Provide the [X, Y] coordinate of the cell's center where the given text is located.  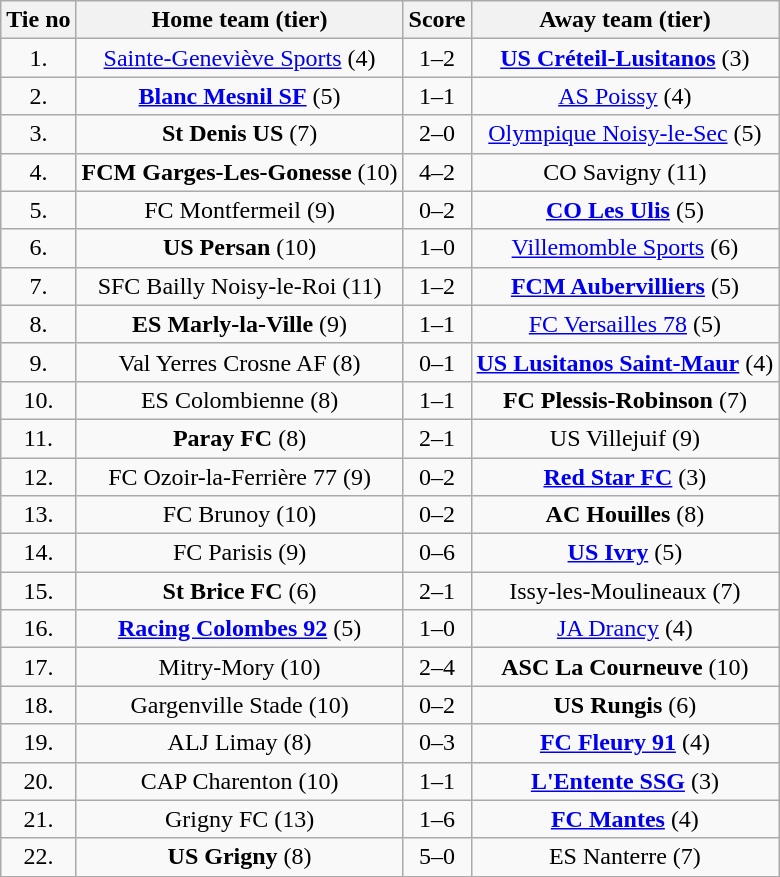
4. [38, 172]
9. [38, 362]
Villemomble Sports (6) [625, 248]
ALJ Limay (8) [240, 743]
Gargenville Stade (10) [240, 705]
US Grigny (8) [240, 857]
Home team (tier) [240, 20]
ASC La Courneuve (10) [625, 667]
L'Entente SSG (3) [625, 781]
Olympique Noisy-le-Sec (5) [625, 134]
20. [38, 781]
16. [38, 629]
15. [38, 591]
Blanc Mesnil SF (5) [240, 96]
0–1 [437, 362]
CO Les Ulis (5) [625, 210]
0–6 [437, 553]
FC Plessis-Robinson (7) [625, 400]
3. [38, 134]
ES Nanterre (7) [625, 857]
US Persan (10) [240, 248]
AC Houilles (8) [625, 515]
5. [38, 210]
Val Yerres Crosne AF (8) [240, 362]
US Ivry (5) [625, 553]
Away team (tier) [625, 20]
2. [38, 96]
FC Parisis (9) [240, 553]
Paray FC (8) [240, 438]
5–0 [437, 857]
US Villejuif (9) [625, 438]
Score [437, 20]
FC Montfermeil (9) [240, 210]
8. [38, 324]
6. [38, 248]
19. [38, 743]
11. [38, 438]
12. [38, 477]
Red Star FC (3) [625, 477]
FC Fleury 91 (4) [625, 743]
Racing Colombes 92 (5) [240, 629]
ES Marly-la-Ville (9) [240, 324]
St Brice FC (6) [240, 591]
0–3 [437, 743]
AS Poissy (4) [625, 96]
St Denis US (7) [240, 134]
FC Versailles 78 (5) [625, 324]
FC Mantes (4) [625, 819]
21. [38, 819]
Issy-les-Moulineaux (7) [625, 591]
FCM Garges-Les-Gonesse (10) [240, 172]
FCM Aubervilliers (5) [625, 286]
CAP Charenton (10) [240, 781]
13. [38, 515]
7. [38, 286]
Grigny FC (13) [240, 819]
US Lusitanos Saint-Maur (4) [625, 362]
17. [38, 667]
FC Ozoir-la-Ferrière 77 (9) [240, 477]
CO Savigny (11) [625, 172]
Tie no [38, 20]
Mitry-Mory (10) [240, 667]
ES Colombienne (8) [240, 400]
Sainte-Geneviève Sports (4) [240, 58]
1–6 [437, 819]
10. [38, 400]
2–0 [437, 134]
US Créteil-Lusitanos (3) [625, 58]
2–4 [437, 667]
FC Brunoy (10) [240, 515]
US Rungis (6) [625, 705]
SFC Bailly Noisy-le-Roi (11) [240, 286]
JA Drancy (4) [625, 629]
4–2 [437, 172]
18. [38, 705]
1. [38, 58]
22. [38, 857]
14. [38, 553]
